Scan for the cell matching the given text and deliver its (x, y) coordinate at center. 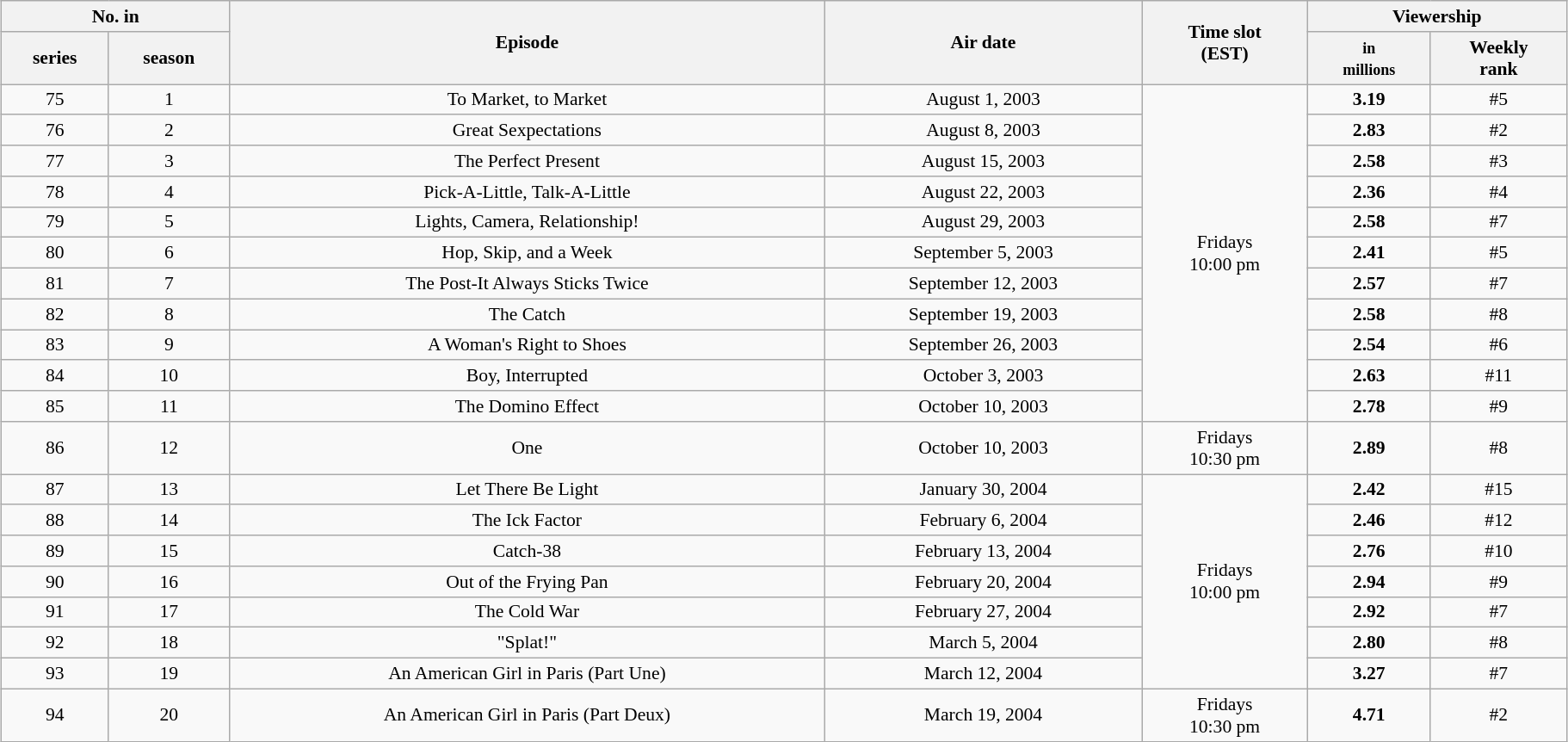
August 8, 2003 (983, 131)
1 (169, 100)
20 (169, 714)
inmillions (1368, 59)
11 (169, 406)
13 (169, 490)
88 (55, 521)
89 (55, 551)
series (55, 59)
September 12, 2003 (983, 284)
16 (169, 582)
2 (169, 131)
2.94 (1368, 582)
February 20, 2004 (983, 582)
2.42 (1368, 490)
Catch-38 (527, 551)
To Market, to Market (527, 100)
Let There Be Light (527, 490)
The Ick Factor (527, 521)
87 (55, 490)
77 (55, 161)
83 (55, 345)
Boy, Interrupted (527, 376)
#6 (1498, 345)
4 (169, 192)
14 (169, 521)
Weeklyrank (1498, 59)
Great Sexpectations (527, 131)
season (169, 59)
A Woman's Right to Shoes (527, 345)
#11 (1498, 376)
90 (55, 582)
March 12, 2004 (983, 674)
August 22, 2003 (983, 192)
Lights, Camera, Relationship! (527, 222)
5 (169, 222)
75 (55, 100)
81 (55, 284)
86 (55, 448)
March 5, 2004 (983, 643)
#12 (1498, 521)
Time slot(EST) (1225, 43)
October 3, 2003 (983, 376)
Fridays10:30 pm (1225, 714)
84 (55, 376)
The Domino Effect (527, 406)
Fridays 10:00 pm (1225, 253)
2.83 (1368, 131)
September 26, 2003 (983, 345)
Viewership (1437, 16)
17 (169, 612)
3 (169, 161)
Episode (527, 43)
4.71 (1368, 714)
19 (169, 674)
No. in (115, 16)
2.80 (1368, 643)
Pick-A-Little, Talk-A-Little (527, 192)
3.27 (1368, 674)
Air date (983, 43)
80 (55, 253)
79 (55, 222)
2.57 (1368, 284)
#10 (1498, 551)
9 (169, 345)
78 (55, 192)
#15 (1498, 490)
2.76 (1368, 551)
2.89 (1368, 448)
February 27, 2004 (983, 612)
The Post-It Always Sticks Twice (527, 284)
February 6, 2004 (983, 521)
One (527, 448)
#3 (1498, 161)
2.63 (1368, 376)
2.36 (1368, 192)
Fridays10:00 pm (1225, 582)
An American Girl in Paris (Part Une) (527, 674)
2.78 (1368, 406)
6 (169, 253)
February 13, 2004 (983, 551)
2.46 (1368, 521)
85 (55, 406)
August 29, 2003 (983, 222)
Hop, Skip, and a Week (527, 253)
March 19, 2004 (983, 714)
January 30, 2004 (983, 490)
2.54 (1368, 345)
The Catch (527, 314)
94 (55, 714)
12 (169, 448)
91 (55, 612)
82 (55, 314)
7 (169, 284)
August 1, 2003 (983, 100)
#4 (1498, 192)
92 (55, 643)
76 (55, 131)
3.19 (1368, 100)
8 (169, 314)
September 5, 2003 (983, 253)
2.92 (1368, 612)
93 (55, 674)
The Perfect Present (527, 161)
2.41 (1368, 253)
August 15, 2003 (983, 161)
Out of the Frying Pan (527, 582)
"Splat!" (527, 643)
September 19, 2003 (983, 314)
The Cold War (527, 612)
18 (169, 643)
An American Girl in Paris (Part Deux) (527, 714)
10 (169, 376)
15 (169, 551)
Fridays 10:30 pm (1225, 448)
